Provide the (x, y) coordinate of the cell's center where the given text is located.  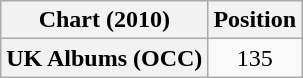
Chart (2010) (104, 20)
135 (255, 58)
UK Albums (OCC) (104, 58)
Position (255, 20)
